Capture the cell that displays the provided text and extract its (x, y) central coordinate. 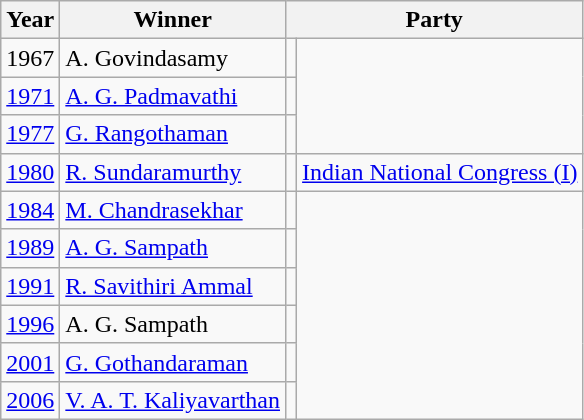
Year (30, 20)
Party (434, 20)
Indian National Congress (I) (440, 172)
1991 (30, 286)
Winner (173, 20)
R. Sundaramurthy (173, 172)
1977 (30, 134)
1984 (30, 210)
G. Rangothaman (173, 134)
2001 (30, 362)
A. Govindasamy (173, 58)
V. A. T. Kaliyavarthan (173, 400)
M. Chandrasekhar (173, 210)
R. Savithiri Ammal (173, 286)
1980 (30, 172)
2006 (30, 400)
A. G. Padmavathi (173, 96)
1996 (30, 324)
G. Gothandaraman (173, 362)
1971 (30, 96)
1989 (30, 248)
1967 (30, 58)
